Find where the given text appears and provide that cell's center as [x, y] coordinate. 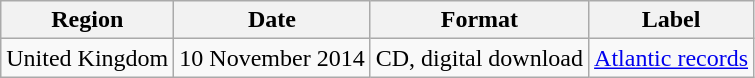
Label [672, 20]
10 November 2014 [272, 58]
Atlantic records [672, 58]
CD, digital download [479, 58]
United Kingdom [88, 58]
Region [88, 20]
Date [272, 20]
Format [479, 20]
